From the cell containing the given text, extract its center point as [x, y] coordinate. 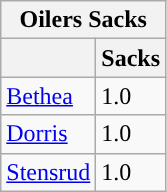
Stensrud [48, 172]
Bethea [48, 96]
Sacks [131, 58]
Dorris [48, 134]
Oilers Sacks [84, 20]
